Search for the cell housing the specified text and yield its [X, Y] center coordinate. 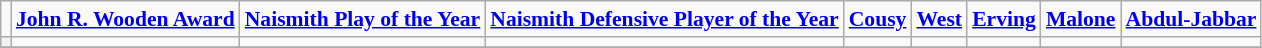
Cousy [878, 19]
Malone [1081, 19]
John R. Wooden Award [126, 19]
Naismith Defensive Player of the Year [664, 19]
Erving [1004, 19]
West [939, 19]
Abdul-Jabbar [1192, 19]
Naismith Play of the Year [363, 19]
